Determine the (x, y) coordinate at the center of the cell enclosing the given text.  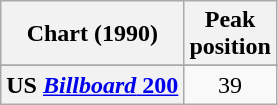
Chart (1990) (92, 34)
US Billboard 200 (92, 85)
Peakposition (230, 34)
39 (230, 85)
